Search for the cell housing the specified text and yield its (x, y) center coordinate. 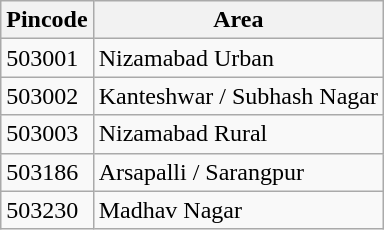
Pincode (47, 20)
503002 (47, 96)
Arsapalli / Sarangpur (238, 172)
Area (238, 20)
Madhav Nagar (238, 210)
Nizamabad Rural (238, 134)
503230 (47, 210)
Kanteshwar / Subhash Nagar (238, 96)
503003 (47, 134)
503001 (47, 58)
Nizamabad Urban (238, 58)
503186 (47, 172)
